Return (X, Y) of the center of cell containing provided text 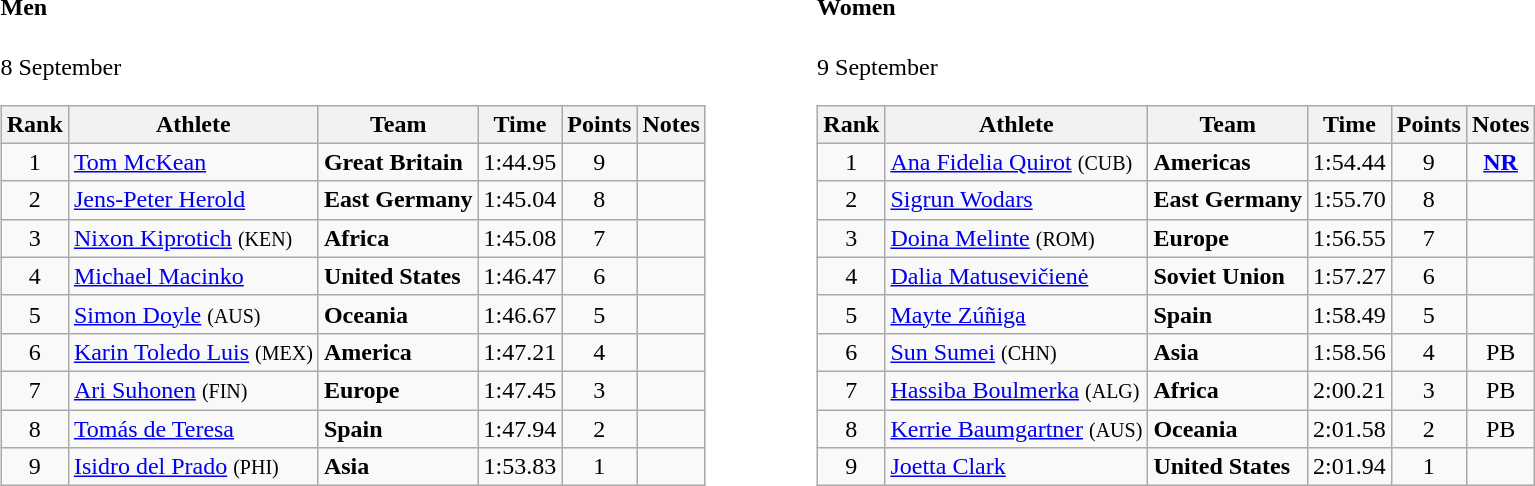
2:01.58 (1350, 429)
Mayte Zúñiga (1016, 314)
Sun Sumei (CHN) (1016, 352)
Joetta Clark (1016, 467)
1:55.70 (1350, 200)
Karin Toledo Luis (MEX) (193, 352)
1:53.83 (520, 467)
1:56.55 (1350, 238)
Tom McKean (193, 162)
Simon Doyle (AUS) (193, 314)
Kerrie Baumgartner (AUS) (1016, 429)
1:57.27 (1350, 276)
Great Britain (398, 162)
NR (1500, 162)
1:58.49 (1350, 314)
Doina Melinte (ROM) (1016, 238)
Ana Fidelia Quirot (CUB) (1016, 162)
2:01.94 (1350, 467)
Americas (1228, 162)
Sigrun Wodars (1016, 200)
1:47.94 (520, 429)
Tomás de Teresa (193, 429)
2:00.21 (1350, 390)
Michael Macinko (193, 276)
1:45.08 (520, 238)
Dalia Matusevičienė (1016, 276)
1:54.44 (1350, 162)
1:47.45 (520, 390)
Isidro del Prado (PHI) (193, 467)
1:58.56 (1350, 352)
Soviet Union (1228, 276)
America (398, 352)
1:45.04 (520, 200)
Ari Suhonen (FIN) (193, 390)
1:46.67 (520, 314)
1:47.21 (520, 352)
Nixon Kiprotich (KEN) (193, 238)
Hassiba Boulmerka (ALG) (1016, 390)
1:46.47 (520, 276)
Jens-Peter Herold (193, 200)
1:44.95 (520, 162)
